Output the [X, Y] coordinate of the center of the cell containing the given text.  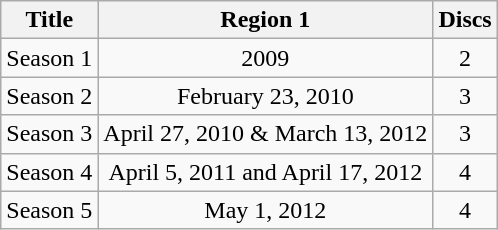
Season 4 [50, 172]
Season 1 [50, 58]
Region 1 [266, 20]
April 5, 2011 and April 17, 2012 [266, 172]
2009 [266, 58]
April 27, 2010 & March 13, 2012 [266, 134]
Title [50, 20]
Season 3 [50, 134]
Season 2 [50, 96]
Season 5 [50, 210]
May 1, 2012 [266, 210]
February 23, 2010 [266, 96]
2 [465, 58]
Discs [465, 20]
